Output the (X, Y) coordinate of the center of the cell containing the given text.  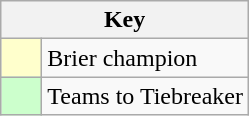
Teams to Tiebreaker (146, 96)
Brier champion (146, 58)
Key (125, 20)
